Return [X, Y] of the center of cell containing provided text 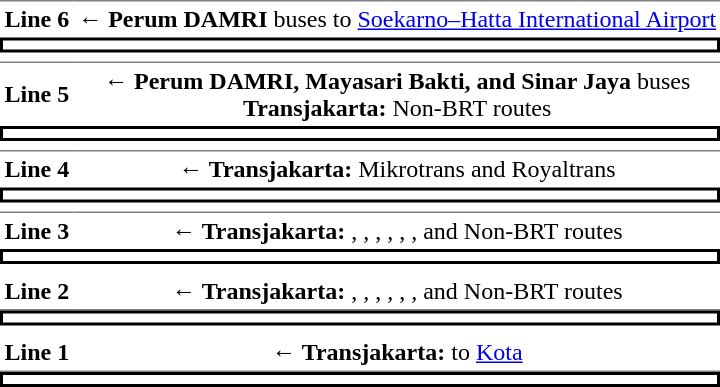
Line 3 [37, 231]
Line 2 [37, 292]
Line 1 [37, 353]
Line 5 [37, 94]
Line 4 [37, 169]
Line 6 [37, 19]
